Detect which cell encompasses the target text, then output its (X, Y) center coordinate. 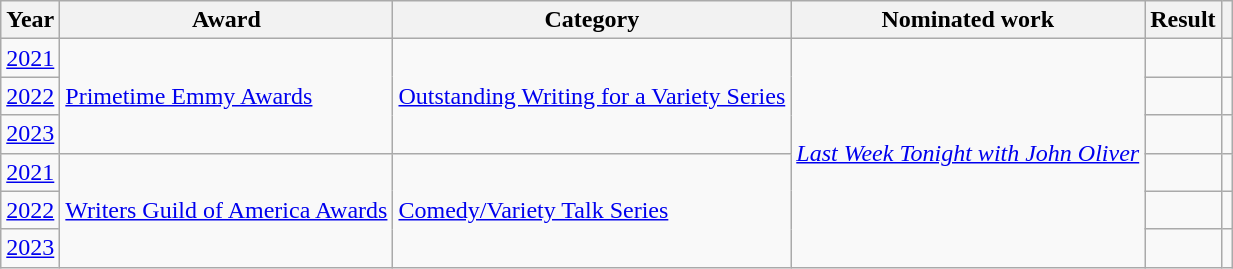
Last Week Tonight with John Oliver (968, 153)
Writers Guild of America Awards (226, 210)
Comedy/Variety Talk Series (592, 210)
Category (592, 20)
Nominated work (968, 20)
Result (1183, 20)
Primetime Emmy Awards (226, 96)
Year (30, 20)
Award (226, 20)
Outstanding Writing for a Variety Series (592, 96)
